Locate the cell with the specified text and output its (X, Y) center coordinate. 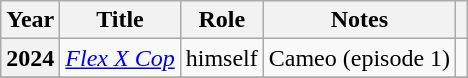
himself (222, 58)
Flex X Cop (120, 58)
2024 (30, 58)
Title (120, 20)
Notes (359, 20)
Year (30, 20)
Role (222, 20)
Cameo (episode 1) (359, 58)
